Find where the given text appears and provide that cell's center as (x, y) coordinate. 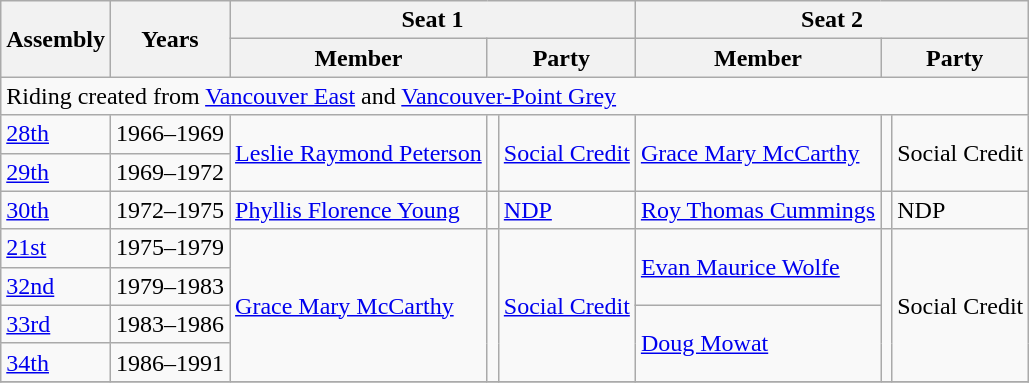
1972–1975 (170, 210)
Evan Maurice Wolfe (758, 267)
28th (56, 134)
Seat 2 (832, 20)
Riding created from Vancouver East and Vancouver-Point Grey (515, 96)
30th (56, 210)
Roy Thomas Cummings (758, 210)
29th (56, 172)
1969–1972 (170, 172)
Assembly (56, 39)
32nd (56, 286)
Seat 1 (433, 20)
34th (56, 362)
1975–1979 (170, 248)
Leslie Raymond Peterson (359, 153)
21st (56, 248)
1966–1969 (170, 134)
1979–1983 (170, 286)
1983–1986 (170, 324)
33rd (56, 324)
Years (170, 39)
Doug Mowat (758, 343)
Phyllis Florence Young (359, 210)
1986–1991 (170, 362)
